Find where the given text appears and provide that cell's center as (X, Y) coordinate. 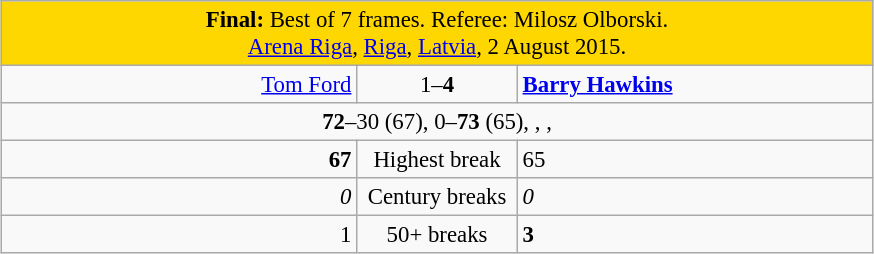
Century breaks (438, 197)
50+ breaks (438, 235)
1 (179, 235)
3 (695, 235)
1–4 (438, 85)
65 (695, 160)
Barry Hawkins (695, 85)
Final: Best of 7 frames. Referee: Milosz Olborski.Arena Riga, Riga, Latvia, 2 August 2015. (437, 34)
Tom Ford (179, 85)
67 (179, 160)
72–30 (67), 0–73 (65), , , (437, 122)
Highest break (438, 160)
